Extract the (X, Y) coordinate from the center of the cell holding the provided text.  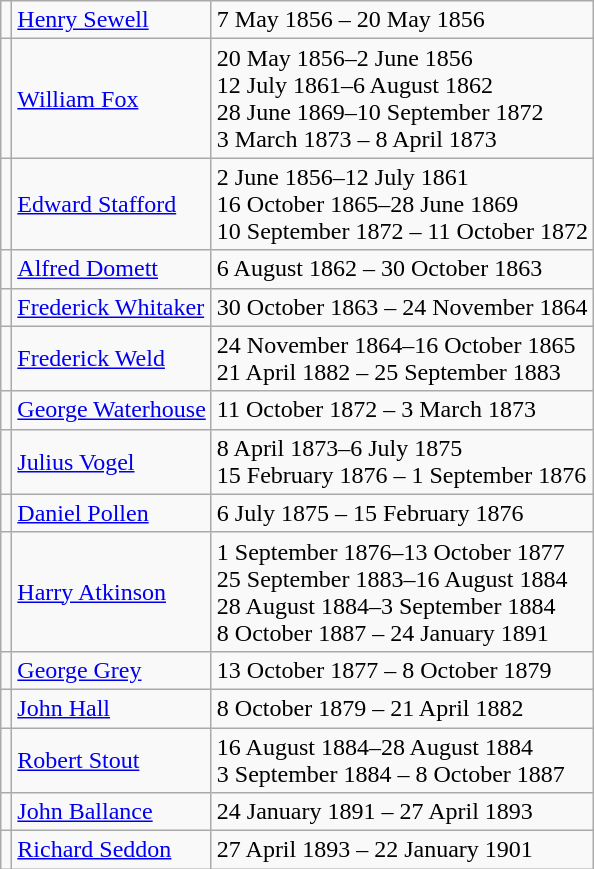
6 August 1862 – 30 October 1863 (402, 269)
8 October 1879 – 21 April 1882 (402, 708)
11 October 1872 – 3 March 1873 (402, 410)
Robert Stout (112, 760)
Edward Stafford (112, 204)
George Waterhouse (112, 410)
13 October 1877 – 8 October 1879 (402, 670)
24 January 1891 – 27 April 1893 (402, 812)
John Hall (112, 708)
27 April 1893 – 22 January 1901 (402, 850)
7 May 1856 – 20 May 1856 (402, 20)
30 October 1863 – 24 November 1864 (402, 307)
George Grey (112, 670)
6 July 1875 – 15 February 1876 (402, 513)
Daniel Pollen (112, 513)
8 April 1873–6 July 187515 February 1876 – 1 September 1876 (402, 462)
20 May 1856–2 June 185612 July 1861–6 August 186228 June 1869–10 September 18723 March 1873 – 8 April 1873 (402, 98)
Henry Sewell (112, 20)
Alfred Domett (112, 269)
Frederick Whitaker (112, 307)
1 September 1876–13 October 187725 September 1883–16 August 188428 August 1884–3 September 18848 October 1887 – 24 January 1891 (402, 592)
16 August 1884–28 August 18843 September 1884 – 8 October 1887 (402, 760)
24 November 1864–16 October 186521 April 1882 – 25 September 1883 (402, 358)
Richard Seddon (112, 850)
Frederick Weld (112, 358)
2 June 1856–12 July 186116 October 1865–28 June 186910 September 1872 – 11 October 1872 (402, 204)
Harry Atkinson (112, 592)
John Ballance (112, 812)
William Fox (112, 98)
Julius Vogel (112, 462)
